Locate the cell with the specified text and output its [x, y] center coordinate. 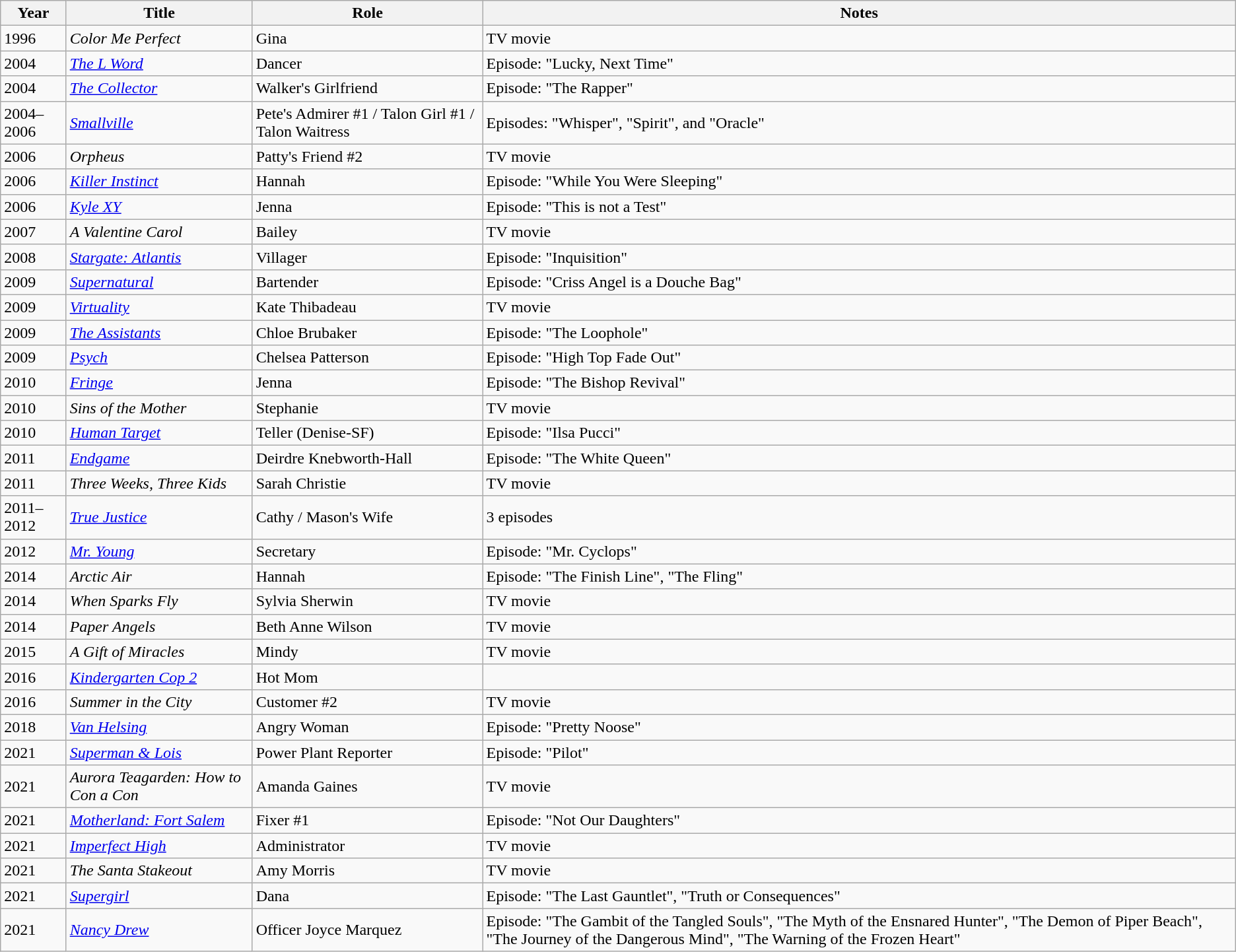
Nancy Drew [159, 930]
Orpheus [159, 156]
Kyle XY [159, 207]
Patty's Friend #2 [367, 156]
Sarah Christie [367, 483]
Three Weeks, Three Kids [159, 483]
Pete's Admirer #1 / Talon Girl #1 / Talon Waitress [367, 123]
Paper Angels [159, 627]
Fixer #1 [367, 821]
2011–2012 [33, 518]
Role [367, 13]
Human Target [159, 433]
Motherland: Fort Salem [159, 821]
Officer Joyce Marquez [367, 930]
Superman & Lois [159, 752]
2008 [33, 257]
3 episodes [859, 518]
Kate Thibadeau [367, 307]
Villager [367, 257]
Episodes: "Whisper", "Spirit", and "Oracle" [859, 123]
Episode: "High Top Fade Out" [859, 358]
The Collector [159, 88]
Aurora Teagarden: How to Con a Con [159, 787]
Notes [859, 13]
When Sparks Fly [159, 601]
Episode: "Pilot" [859, 752]
Color Me Perfect [159, 38]
Episode: "Mr. Cyclops" [859, 551]
Psych [159, 358]
2018 [33, 727]
Gina [367, 38]
Episode: "The Bishop Revival" [859, 383]
Bailey [367, 232]
True Justice [159, 518]
Teller (Denise-SF) [367, 433]
2012 [33, 551]
Supergirl [159, 896]
Amy Morris [367, 871]
1996 [33, 38]
Secretary [367, 551]
Smallville [159, 123]
The Assistants [159, 332]
Episode: "While You Were Sleeping" [859, 182]
Episode: "The Loophole" [859, 332]
Power Plant Reporter [367, 752]
Supernatural [159, 282]
Dana [367, 896]
2015 [33, 652]
Deirdre Knebworth-Hall [367, 458]
Stargate: Atlantis [159, 257]
Kindergarten Cop 2 [159, 677]
Imperfect High [159, 846]
2004–2006 [33, 123]
Dancer [367, 63]
Episode: "The White Queen" [859, 458]
Episode: "This is not a Test" [859, 207]
Title [159, 13]
A Valentine Carol [159, 232]
Summer in the City [159, 702]
Endgame [159, 458]
Customer #2 [367, 702]
Hot Mom [367, 677]
Angry Woman [367, 727]
Walker's Girlfriend [367, 88]
Arctic Air [159, 576]
Sins of the Mother [159, 408]
Chelsea Patterson [367, 358]
Episode: "Pretty Noose" [859, 727]
Mindy [367, 652]
Fringe [159, 383]
Episode: "Lucky, Next Time" [859, 63]
Chloe Brubaker [367, 332]
2007 [33, 232]
A Gift of Miracles [159, 652]
Stephanie [367, 408]
Mr. Young [159, 551]
Episode: "Not Our Daughters" [859, 821]
Episode: "The Rapper" [859, 88]
Administrator [367, 846]
Episode: "The Last Gauntlet", "Truth or Consequences" [859, 896]
Beth Anne Wilson [367, 627]
Cathy / Mason's Wife [367, 518]
Killer Instinct [159, 182]
Van Helsing [159, 727]
Bartender [367, 282]
Episode: "The Finish Line", "The Fling" [859, 576]
The Santa Stakeout [159, 871]
Amanda Gaines [367, 787]
Episode: "Ilsa Pucci" [859, 433]
Year [33, 13]
Sylvia Sherwin [367, 601]
The L Word [159, 63]
Virtuality [159, 307]
Episode: "Criss Angel is a Douche Bag" [859, 282]
Episode: "Inquisition" [859, 257]
